Return the [X, Y] coordinate for the center point of the cell that contains the specified text.  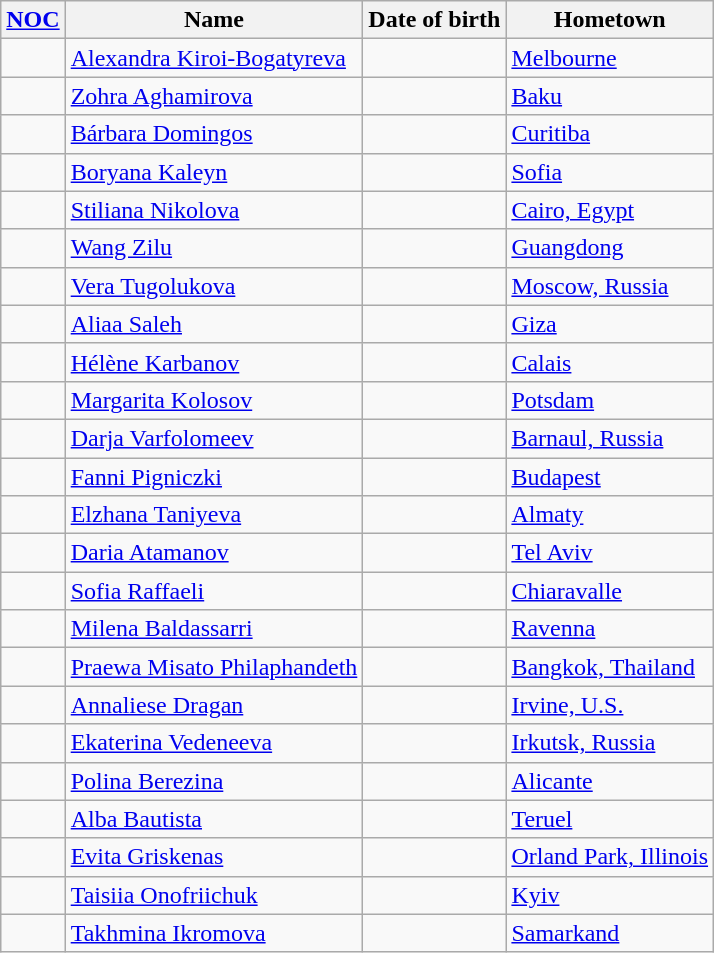
Alicante [610, 781]
Name [214, 20]
Guangdong [610, 248]
Sofia [610, 172]
Irvine, U.S. [610, 705]
Aliaa Saleh [214, 324]
Giza [610, 324]
Sofia Raffaeli [214, 591]
Samarkand [610, 933]
Hélène Karbanov [214, 362]
NOC [33, 20]
Vera Tugolukova [214, 286]
Milena Baldassarri [214, 629]
Wang Zilu [214, 248]
Fanni Pigniczki [214, 477]
Teruel [610, 819]
Ravenna [610, 629]
Elzhana Taniyeva [214, 515]
Alba Bautista [214, 819]
Zohra Aghamirova [214, 96]
Margarita Kolosov [214, 400]
Melbourne [610, 58]
Date of birth [434, 20]
Daria Atamanov [214, 553]
Boryana Kaleyn [214, 172]
Budapest [610, 477]
Irkutsk, Russia [610, 743]
Hometown [610, 20]
Curitiba [610, 134]
Barnaul, Russia [610, 438]
Calais [610, 362]
Kyiv [610, 895]
Chiaravalle [610, 591]
Darja Varfolomeev [214, 438]
Polina Berezina [214, 781]
Tel Aviv [610, 553]
Takhmina Ikromova [214, 933]
Annaliese Dragan [214, 705]
Cairo, Egypt [610, 210]
Baku [610, 96]
Bangkok, Thailand [610, 667]
Orland Park, Illinois [610, 857]
Potsdam [610, 400]
Praewa Misato Philaphandeth [214, 667]
Stiliana Nikolova [214, 210]
Ekaterina Vedeneeva [214, 743]
Alexandra Kiroi-Bogatyreva [214, 58]
Bárbara Domingos [214, 134]
Evita Griskenas [214, 857]
Moscow, Russia [610, 286]
Almaty [610, 515]
Taisiia Onofriichuk [214, 895]
